From the cell containing the given text, extract its center point as (x, y) coordinate. 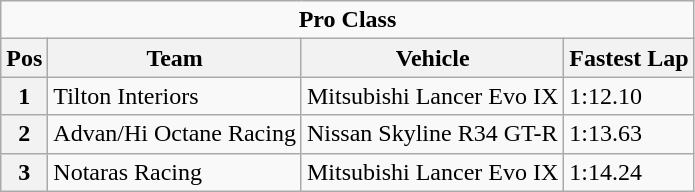
1:14.24 (629, 172)
Notaras Racing (175, 172)
Fastest Lap (629, 58)
2 (24, 134)
Pos (24, 58)
Vehicle (432, 58)
Pro Class (348, 20)
Tilton Interiors (175, 96)
Advan/Hi Octane Racing (175, 134)
1 (24, 96)
1:12.10 (629, 96)
3 (24, 172)
Nissan Skyline R34 GT-R (432, 134)
1:13.63 (629, 134)
Team (175, 58)
